Search for the cell housing the specified text and yield its (x, y) center coordinate. 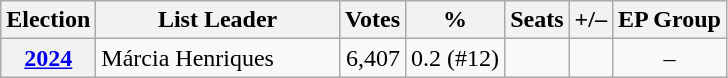
Seats (537, 20)
Márcia Henriques (218, 58)
Election (48, 20)
+/– (590, 20)
6,407 (372, 58)
% (456, 20)
EP Group (669, 20)
Votes (372, 20)
2024 (48, 58)
0.2 (#12) (456, 58)
List Leader (218, 20)
– (669, 58)
